Detect which cell encompasses the target text, then output its (x, y) center coordinate. 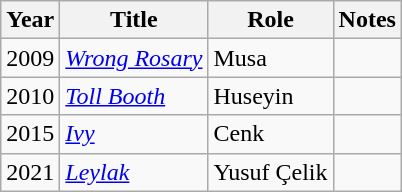
Title (134, 20)
Huseyin (270, 96)
Wrong Rosary (134, 58)
Yusuf Çelik (270, 172)
2010 (30, 96)
Ivy (134, 134)
2015 (30, 134)
2021 (30, 172)
Cenk (270, 134)
2009 (30, 58)
Notes (367, 20)
Musa (270, 58)
Toll Booth (134, 96)
Year (30, 20)
Leylak (134, 172)
Role (270, 20)
